Search for the cell housing the specified text and yield its (x, y) center coordinate. 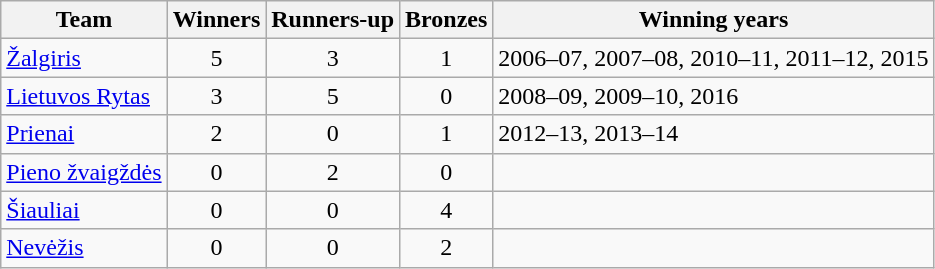
Team (84, 20)
Lietuvos Rytas (84, 96)
Runners-up (333, 20)
4 (446, 210)
2006–07, 2007–08, 2010–11, 2011–12, 2015 (714, 58)
Winners (216, 20)
2008–09, 2009–10, 2016 (714, 96)
Bronzes (446, 20)
Nevėžis (84, 248)
Winning years (714, 20)
Pieno žvaigždės (84, 172)
Žalgiris (84, 58)
Šiauliai (84, 210)
Prienai (84, 134)
2012–13, 2013–14 (714, 134)
